Search for the cell housing the specified text and yield its [x, y] center coordinate. 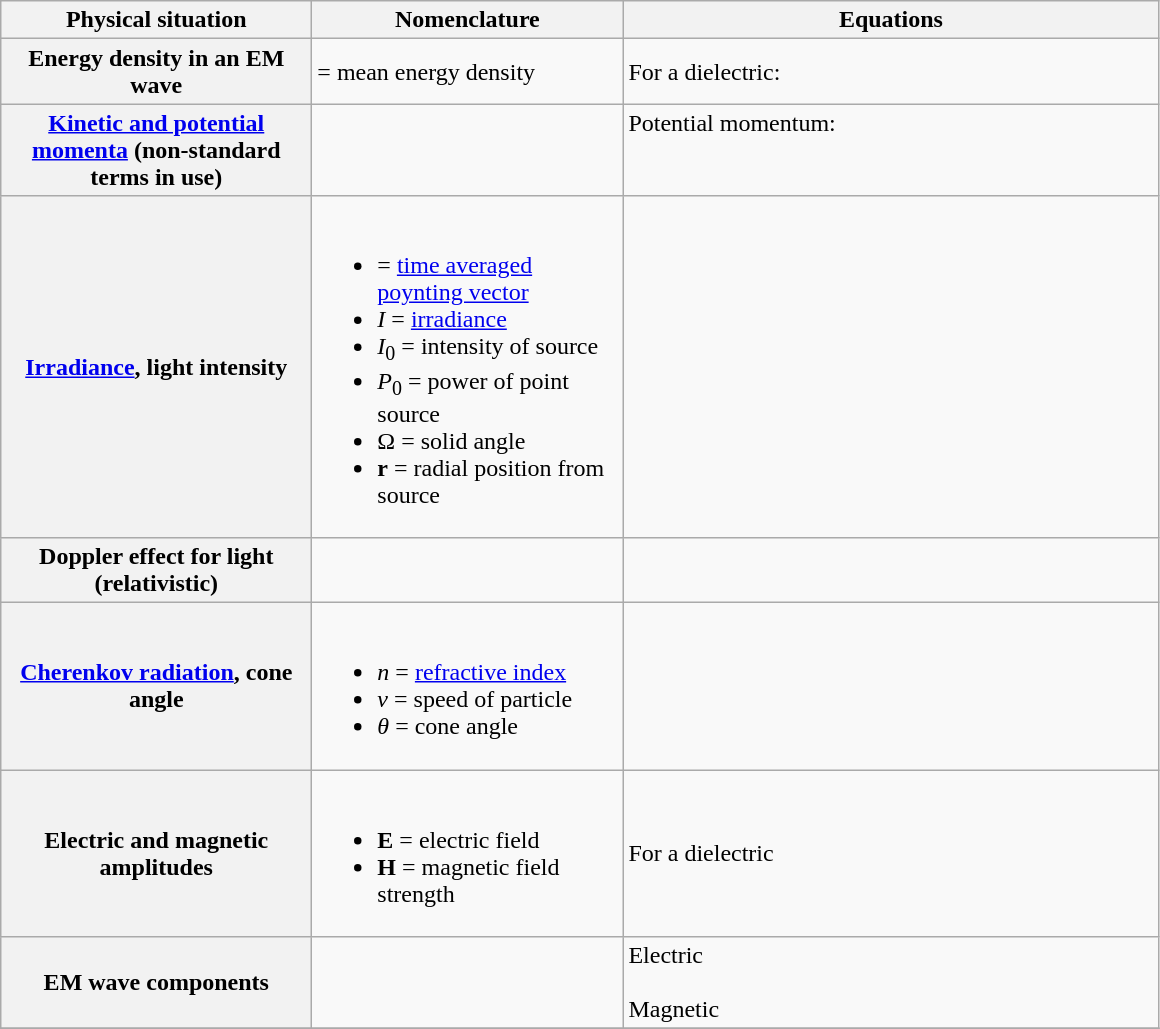
ElectricMagnetic [891, 983]
Electric and magnetic amplitudes [156, 854]
E = electric fieldH = magnetic field strength [468, 854]
Potential momentum: [891, 150]
For a dielectric [891, 854]
For a dielectric: [891, 72]
Physical situation [156, 20]
Equations [891, 20]
Irradiance, light intensity [156, 367]
Cherenkov radiation, cone angle [156, 686]
Kinetic and potential momenta (non-standard terms in use) [156, 150]
Nomenclature [468, 20]
Doppler effect for light (relativistic) [156, 570]
Energy density in an EM wave [156, 72]
EM wave components [156, 983]
= time averaged poynting vectorI = irradianceI0 = intensity of sourceP0 = power of point sourceΩ = solid angler = radial position from source [468, 367]
n = refractive indexv = speed of particleθ = cone angle [468, 686]
= mean energy density [468, 72]
